Return [X, Y] of the center of cell containing provided text 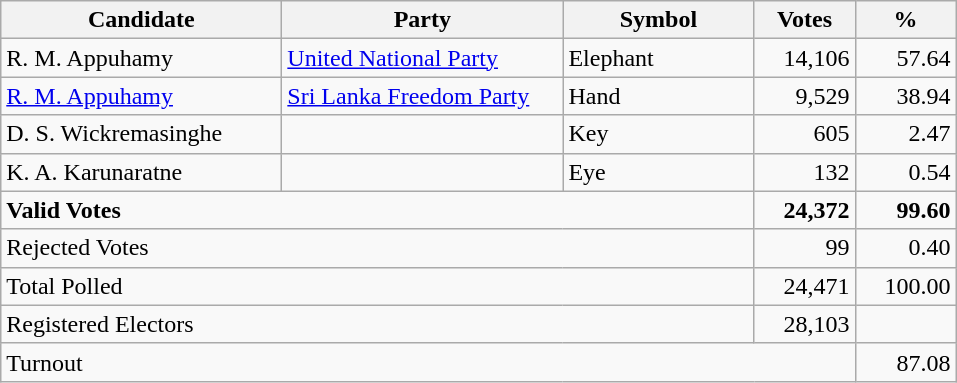
Elephant [658, 58]
28,103 [804, 324]
605 [804, 134]
9,529 [804, 96]
87.08 [906, 362]
132 [804, 172]
Valid Votes [378, 210]
24,372 [804, 210]
Registered Electors [378, 324]
Total Polled [378, 286]
Key [658, 134]
% [906, 20]
Rejected Votes [378, 248]
Candidate [142, 20]
14,106 [804, 58]
24,471 [804, 286]
99.60 [906, 210]
0.40 [906, 248]
Votes [804, 20]
Turnout [428, 362]
Sri Lanka Freedom Party [422, 96]
D. S. Wickremasinghe [142, 134]
K. A. Karunaratne [142, 172]
2.47 [906, 134]
Hand [658, 96]
100.00 [906, 286]
Symbol [658, 20]
United National Party [422, 58]
38.94 [906, 96]
Party [422, 20]
0.54 [906, 172]
Eye [658, 172]
99 [804, 248]
57.64 [906, 58]
